Locate the cell with the specified text and output its (x, y) center coordinate. 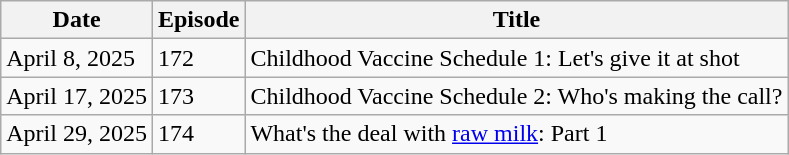
Childhood Vaccine Schedule 2: Who's making the call? (516, 96)
April 17, 2025 (77, 96)
April 29, 2025 (77, 134)
Title (516, 20)
Episode (198, 20)
173 (198, 96)
Childhood Vaccine Schedule 1: Let's give it at shot (516, 58)
172 (198, 58)
April 8, 2025 (77, 58)
174 (198, 134)
What's the deal with raw milk: Part 1 (516, 134)
Date (77, 20)
